Determine the [X, Y] coordinate at the center of the cell enclosing the given text.  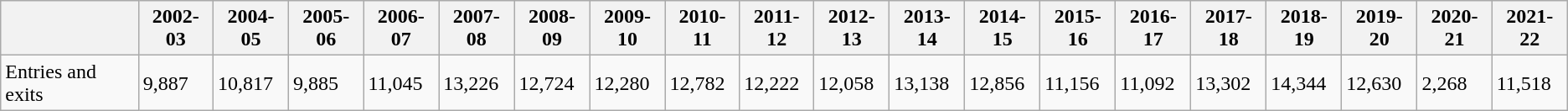
10,817 [250, 82]
2011-12 [777, 29]
11,156 [1078, 82]
2013-14 [927, 29]
12,280 [627, 82]
2,268 [1454, 82]
2014-15 [1003, 29]
2007-08 [477, 29]
2005-06 [327, 29]
2006-07 [401, 29]
12,222 [777, 82]
12,058 [852, 82]
12,724 [552, 82]
2002-03 [176, 29]
11,518 [1529, 82]
11,092 [1153, 82]
2009-10 [627, 29]
2018-19 [1304, 29]
12,856 [1003, 82]
2016-17 [1153, 29]
2017-18 [1229, 29]
2020-21 [1454, 29]
2010-11 [702, 29]
9,885 [327, 82]
12,630 [1380, 82]
13,226 [477, 82]
2015-16 [1078, 29]
13,138 [927, 82]
9,887 [176, 82]
14,344 [1304, 82]
2004-05 [250, 29]
12,782 [702, 82]
11,045 [401, 82]
2008-09 [552, 29]
Entries and exits [70, 82]
2021-22 [1529, 29]
2012-13 [852, 29]
2019-20 [1380, 29]
13,302 [1229, 82]
